From the cell containing the given text, extract its center point as (X, Y) coordinate. 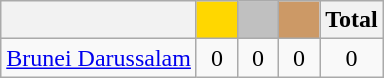
Total (352, 20)
Brunei Darussalam (99, 58)
